Output the [X, Y] coordinate of the center of the cell containing the given text.  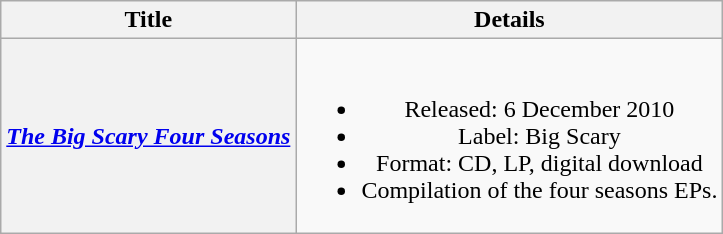
Title [148, 20]
Released: 6 December 2010Label: Big ScaryFormat: CD, LP, digital downloadCompilation of the four seasons EPs. [510, 136]
Details [510, 20]
The Big Scary Four Seasons [148, 136]
